Locate the cell with the specified text and output its (x, y) center coordinate. 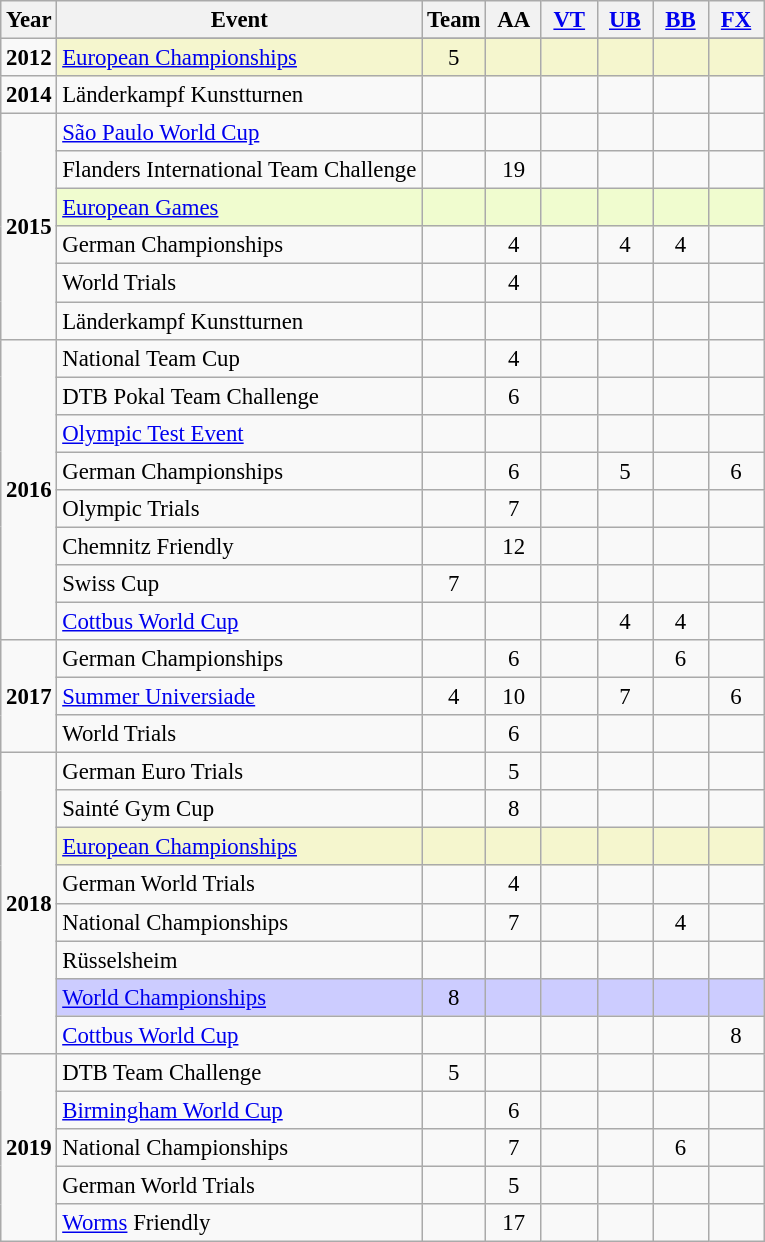
German Euro Trials (240, 772)
Birmingham World Cup (240, 1110)
2012 (29, 58)
National Team Cup (240, 358)
Sainté Gym Cup (240, 809)
DTB Team Challenge (240, 1073)
Chemnitz Friendly (240, 546)
2014 (29, 95)
Year (29, 20)
17 (514, 1223)
2016 (29, 490)
Rüsselsheim (240, 960)
Event (240, 20)
BB (681, 20)
Worms Friendly (240, 1223)
2017 (29, 696)
Olympic Test Event (240, 433)
World Championships (240, 997)
2019 (29, 1148)
FX (736, 20)
European Games (240, 208)
Summer Universiade (240, 697)
DTB Pokal Team Challenge (240, 396)
Olympic Trials (240, 509)
UB (625, 20)
19 (514, 170)
2018 (29, 904)
Swiss Cup (240, 584)
12 (514, 546)
São Paulo World Cup (240, 133)
Flanders International Team Challenge (240, 170)
2015 (29, 227)
VT (569, 20)
AA (514, 20)
10 (514, 697)
Team (454, 20)
